Pinpoint the cell where the given text exists, returning its [x, y] midpoint coordinate. 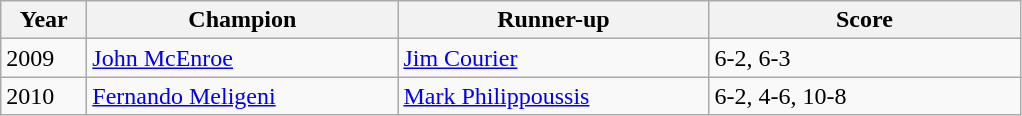
6-2, 6-3 [864, 58]
Mark Philippoussis [554, 96]
Jim Courier [554, 58]
Year [44, 20]
Runner-up [554, 20]
Fernando Meligeni [242, 96]
6-2, 4-6, 10-8 [864, 96]
2010 [44, 96]
Champion [242, 20]
John McEnroe [242, 58]
2009 [44, 58]
Score [864, 20]
